Capture the cell that displays the provided text and extract its [x, y] central coordinate. 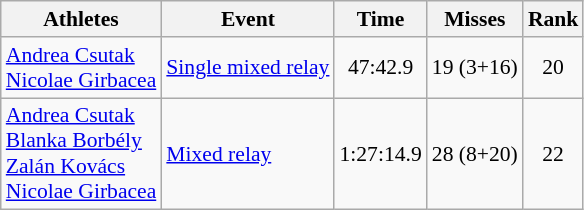
Single mixed relay [248, 68]
Event [248, 19]
28 (8+20) [475, 154]
Time [380, 19]
Misses [475, 19]
47:42.9 [380, 68]
1:27:14.9 [380, 154]
Andrea CsutakNicolae Girbacea [82, 68]
22 [554, 154]
Rank [554, 19]
20 [554, 68]
Mixed relay [248, 154]
Athletes [82, 19]
19 (3+16) [475, 68]
Andrea CsutakBlanka BorbélyZalán KovácsNicolae Girbacea [82, 154]
